Find where the given text appears and provide that cell's center as [X, Y] coordinate. 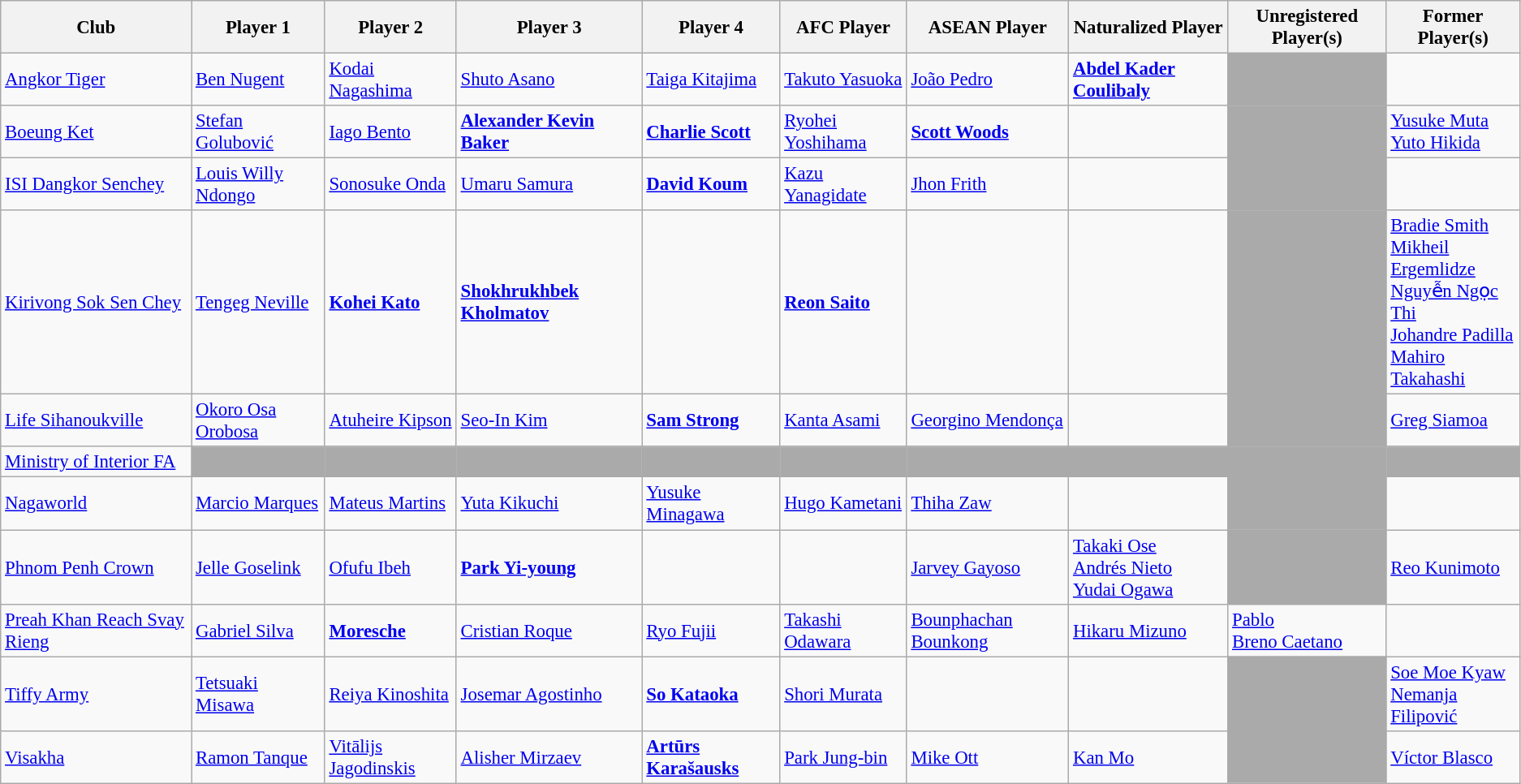
Phnom Penh Crown [96, 567]
Takuto Yasuoka [843, 80]
Ramon Tanque [258, 756]
Tengeg Neville [258, 302]
Hugo Kametani [843, 503]
Player 4 [711, 28]
Reo Kunimoto [1453, 567]
Charlie Scott [711, 131]
Naturalized Player [1148, 28]
Mateus Martins [390, 503]
Player 3 [549, 28]
Shokhrukhbek Kholmatov [549, 302]
So Kataoka [711, 694]
Hikaru Mizuno [1148, 630]
Visakha [96, 756]
Park Jung-bin [843, 756]
Ryo Fujii [711, 630]
Abdel Kader Coulibaly [1148, 80]
Reiya Kinoshita [390, 694]
Ofufu Ibeh [390, 567]
Kodai Nagashima [390, 80]
Life Sihanoukville [96, 420]
Cristian Roque [549, 630]
Artūrs Karašausks [711, 756]
Ben Nugent [258, 80]
Reon Saito [843, 302]
Vitālijs Jagodinskis [390, 756]
Okoro Osa Orobosa [258, 420]
David Koum [711, 185]
Víctor Blasco [1453, 756]
Kirivong Sok Sen Chey [96, 302]
Nagaworld [96, 503]
Bounphachan Bounkong [988, 630]
Soe Moe Kyaw Nemanja Filipović [1453, 694]
Player 1 [258, 28]
Unregistered Player(s) [1307, 28]
Yusuke Minagawa [711, 503]
Josemar Agostinho [549, 694]
Pablo Breno Caetano [1307, 630]
Taiga Kitajima [711, 80]
Shori Murata [843, 694]
AFC Player [843, 28]
Alexander Kevin Baker [549, 131]
Kan Mo [1148, 756]
Kanta Asami [843, 420]
Gabriel Silva [258, 630]
Alisher Mirzaev [549, 756]
Marcio Marques [258, 503]
Takaki Ose Andrés Nieto Yudai Ogawa [1148, 567]
Kazu Yanagidate [843, 185]
Moresche [390, 630]
Tetsuaki Misawa [258, 694]
Sam Strong [711, 420]
Umaru Samura [549, 185]
Mike Ott [988, 756]
Bradie Smith Mikheil Ergemlidze Nguyễn Ngọc Thi Johandre Padilla Mahiro Takahashi [1453, 302]
Takashi Odawara [843, 630]
Club [96, 28]
Park Yi-young [549, 567]
ISI Dangkor Senchey [96, 185]
Sonosuke Onda [390, 185]
Iago Bento [390, 131]
Kohei Kato [390, 302]
Preah Khan Reach Svay Rieng [96, 630]
Atuheire Kipson [390, 420]
ASEAN Player [988, 28]
Shuto Asano [549, 80]
Greg Siamoa [1453, 420]
Ministry of Interior FA [96, 462]
Scott Woods [988, 131]
Yusuke Muta Yuto Hikida [1453, 131]
Stefan Golubović [258, 131]
Player 2 [390, 28]
Former Player(s) [1453, 28]
Georgino Mendonça [988, 420]
Yuta Kikuchi [549, 503]
Jhon Frith [988, 185]
Tiffy Army [96, 694]
Louis Willy Ndongo [258, 185]
Seo-In Kim [549, 420]
Thiha Zaw [988, 503]
Ryohei Yoshihama [843, 131]
Boeung Ket [96, 131]
João Pedro [988, 80]
Jarvey Gayoso [988, 567]
Angkor Tiger [96, 80]
Jelle Goselink [258, 567]
